Scan for the cell matching the given text and deliver its [x, y] coordinate at center. 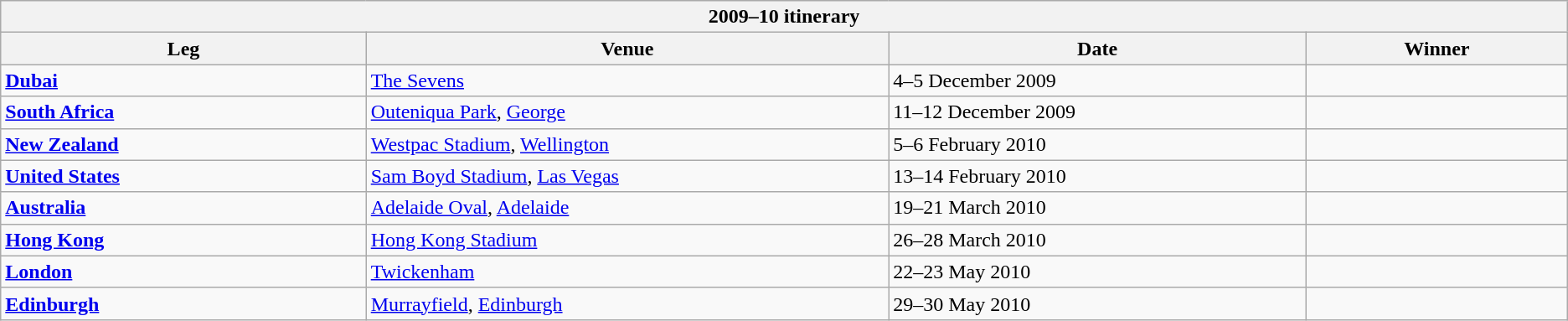
19–21 March 2010 [1097, 208]
5–6 February 2010 [1097, 144]
26–28 March 2010 [1097, 240]
Hong Kong [183, 240]
South Africa [183, 112]
Adelaide Oval, Adelaide [627, 208]
United States [183, 176]
Dubai [183, 80]
11–12 December 2009 [1097, 112]
Twickenham [627, 272]
Outeniqua Park, George [627, 112]
The Sevens [627, 80]
Australia [183, 208]
4–5 December 2009 [1097, 80]
New Zealand [183, 144]
22–23 May 2010 [1097, 272]
13–14 February 2010 [1097, 176]
Leg [183, 49]
Venue [627, 49]
London [183, 272]
Sam Boyd Stadium, Las Vegas [627, 176]
Winner [1436, 49]
Date [1097, 49]
Murrayfield, Edinburgh [627, 303]
Westpac Stadium, Wellington [627, 144]
2009–10 itinerary [784, 17]
29–30 May 2010 [1097, 303]
Edinburgh [183, 303]
Hong Kong Stadium [627, 240]
